Find where the given text appears and provide that cell's center as (x, y) coordinate. 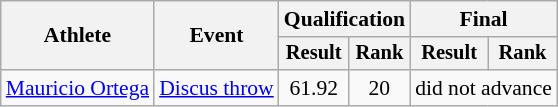
Mauricio Ortega (78, 88)
61.92 (314, 88)
Discus throw (216, 88)
Athlete (78, 36)
did not advance (484, 88)
Event (216, 36)
20 (380, 88)
Qualification (344, 19)
Final (484, 19)
